Return [X, Y] of the center of cell containing provided text 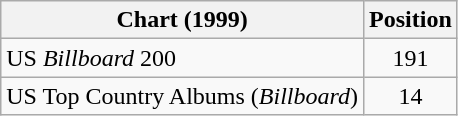
Position [411, 20]
US Top Country Albums (Billboard) [182, 96]
US Billboard 200 [182, 58]
Chart (1999) [182, 20]
14 [411, 96]
191 [411, 58]
